Provide the [X, Y] coordinate of the cell's center where the given text is located.  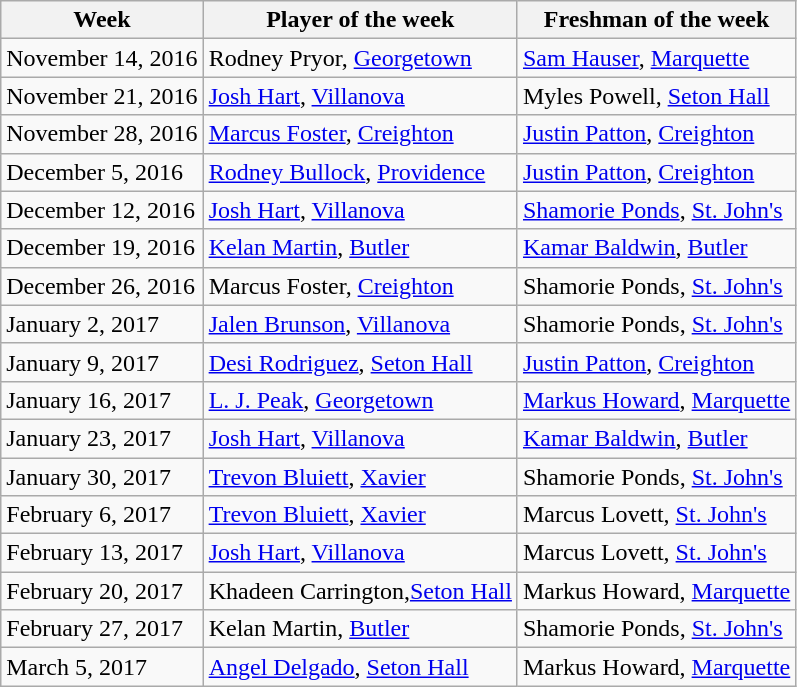
December 12, 2016 [102, 210]
Khadeen Carrington,Seton Hall [360, 591]
Desi Rodriguez, Seton Hall [360, 362]
January 9, 2017 [102, 362]
L. J. Peak, Georgetown [360, 400]
November 21, 2016 [102, 96]
February 13, 2017 [102, 553]
January 23, 2017 [102, 438]
Rodney Pryor, Georgetown [360, 58]
January 30, 2017 [102, 477]
February 6, 2017 [102, 515]
December 19, 2016 [102, 248]
March 5, 2017 [102, 667]
Sam Hauser, Marquette [656, 58]
Freshman of the week [656, 20]
February 27, 2017 [102, 629]
Myles Powell, Seton Hall [656, 96]
November 28, 2016 [102, 134]
November 14, 2016 [102, 58]
Jalen Brunson, Villanova [360, 324]
January 2, 2017 [102, 324]
December 5, 2016 [102, 172]
Player of the week [360, 20]
January 16, 2017 [102, 400]
Week [102, 20]
February 20, 2017 [102, 591]
December 26, 2016 [102, 286]
Angel Delgado, Seton Hall [360, 667]
Rodney Bullock, Providence [360, 172]
